Pinpoint the cell where the given text exists, returning its (x, y) midpoint coordinate. 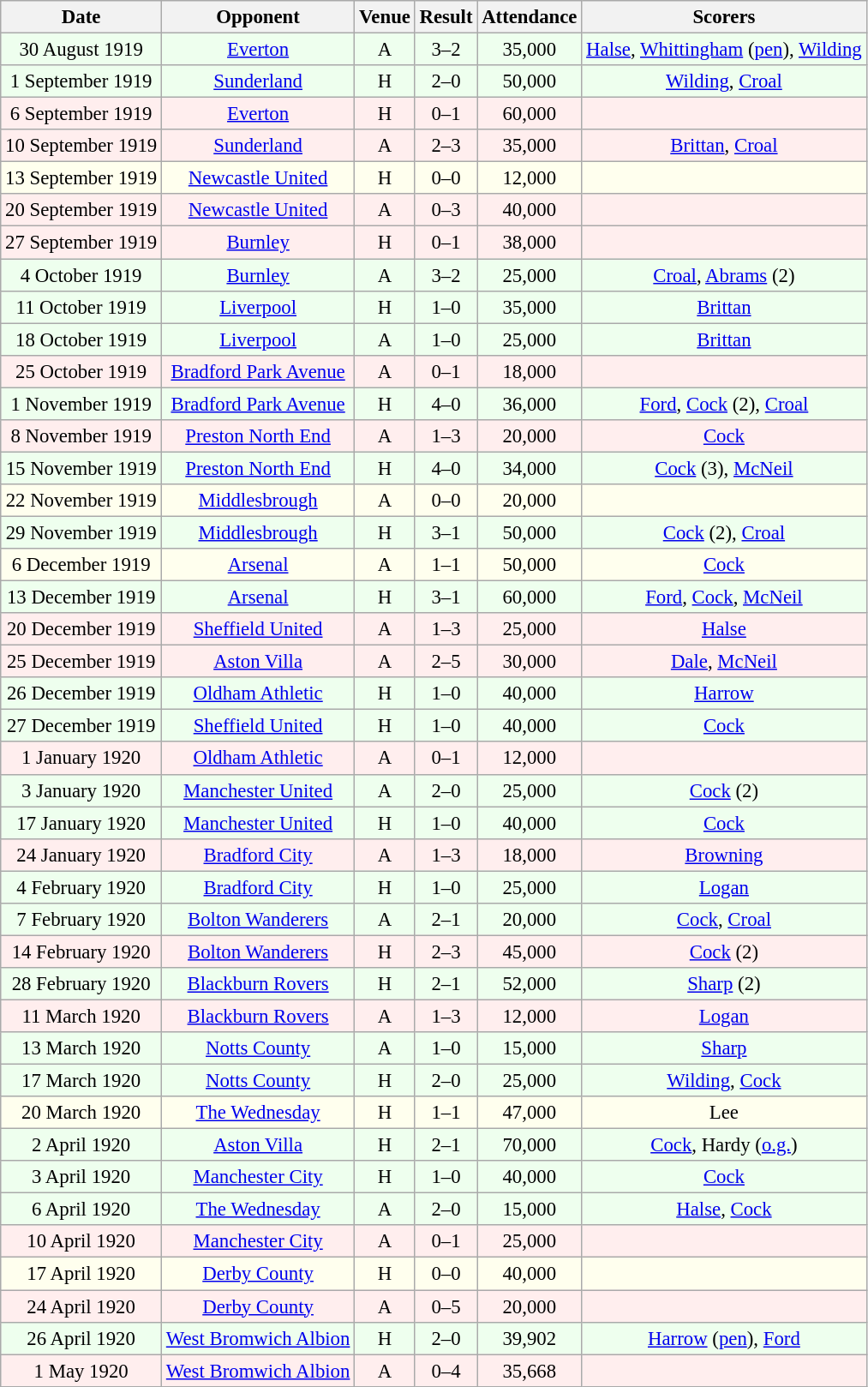
47,000 (530, 1113)
45,000 (530, 952)
10 September 1919 (81, 146)
52,000 (530, 984)
17 March 1920 (81, 1081)
70,000 (530, 1145)
Halse, Cock (724, 1210)
Venue (386, 17)
6 April 1920 (81, 1210)
25 October 1919 (81, 371)
17 April 1920 (81, 1274)
Sharp (724, 1048)
Date (81, 17)
Harrow (724, 693)
13 December 1919 (81, 597)
11 October 1919 (81, 307)
3 January 1920 (81, 790)
30,000 (530, 662)
1 January 1920 (81, 759)
34,000 (530, 468)
Cock (2), Croal (724, 532)
4 October 1919 (81, 275)
30 August 1919 (81, 50)
35,668 (530, 1371)
2–5 (446, 662)
Sharp (2) (724, 984)
20 March 1920 (81, 1113)
38,000 (530, 243)
Ford, Cock, McNeil (724, 597)
26 April 1920 (81, 1338)
24 April 1920 (81, 1306)
28 February 1920 (81, 984)
0–5 (446, 1306)
Halse, Whittingham (pen), Wilding (724, 50)
10 April 1920 (81, 1242)
Lee (724, 1113)
0–4 (446, 1371)
25 December 1919 (81, 662)
13 March 1920 (81, 1048)
14 February 1920 (81, 952)
Ford, Cock (2), Croal (724, 404)
20 December 1919 (81, 629)
6 September 1919 (81, 114)
27 September 1919 (81, 243)
0–3 (446, 210)
Cock, Hardy (o.g.) (724, 1145)
13 September 1919 (81, 178)
18 October 1919 (81, 339)
Halse (724, 629)
Cock, Croal (724, 920)
Attendance (530, 17)
8 November 1919 (81, 436)
20 September 1919 (81, 210)
7 February 1920 (81, 920)
27 December 1919 (81, 726)
22 November 1919 (81, 501)
Brittan, Croal (724, 146)
4 February 1920 (81, 887)
Dale, McNeil (724, 662)
Browning (724, 855)
3 April 1920 (81, 1177)
Harrow (pen), Ford (724, 1338)
Scorers (724, 17)
Result (446, 17)
Opponent (259, 17)
36,000 (530, 404)
11 March 1920 (81, 1016)
2 April 1920 (81, 1145)
Wilding, Cock (724, 1081)
15 November 1919 (81, 468)
Wilding, Croal (724, 81)
17 January 1920 (81, 823)
6 December 1919 (81, 565)
26 December 1919 (81, 693)
24 January 1920 (81, 855)
Croal, Abrams (2) (724, 275)
Cock (3), McNeil (724, 468)
1 September 1919 (81, 81)
39,902 (530, 1338)
1 May 1920 (81, 1371)
1 November 1919 (81, 404)
29 November 1919 (81, 532)
